Return the [X, Y] coordinate for the center point of the cell that contains the specified text.  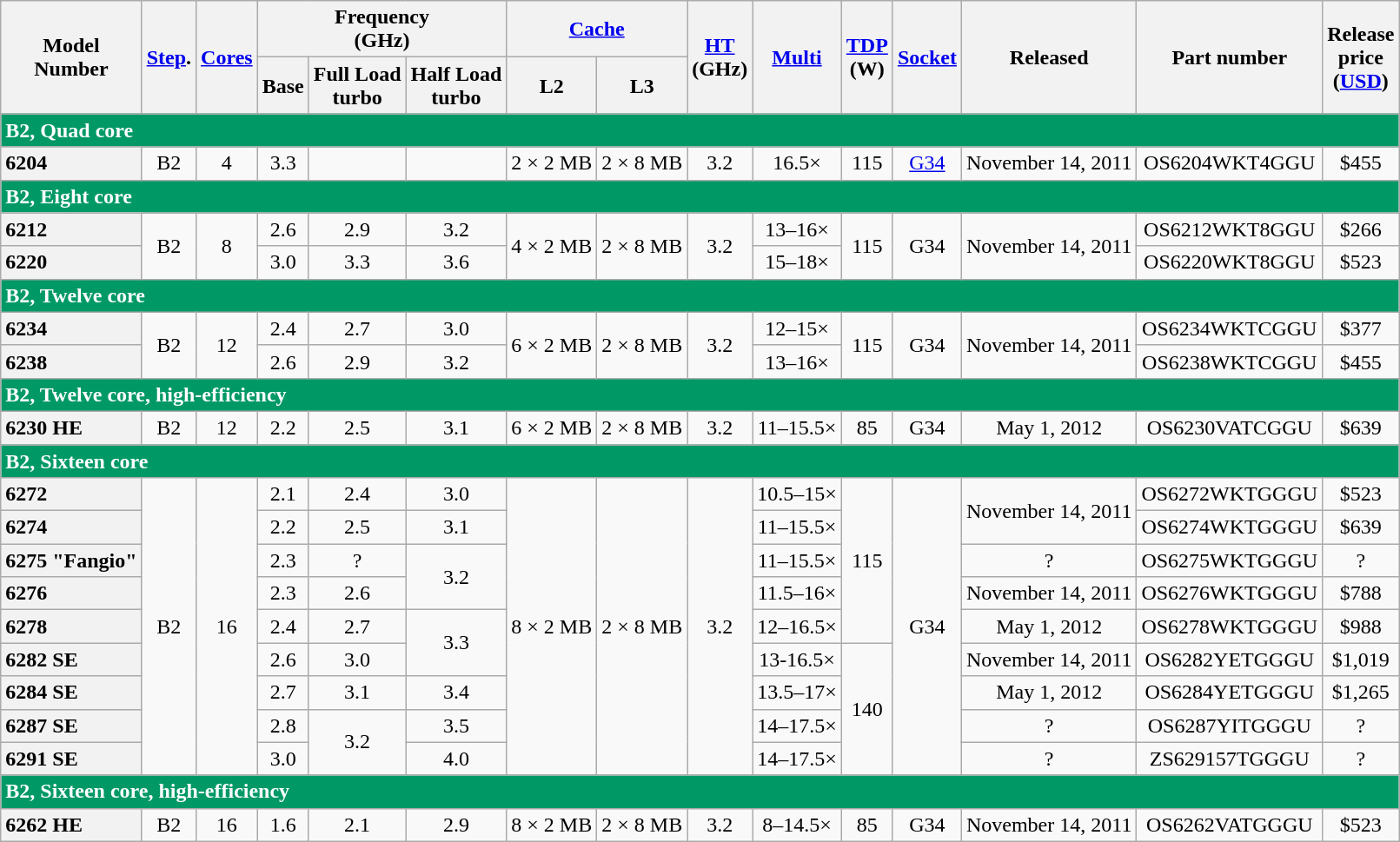
6282 SE [71, 660]
6212 [71, 229]
$788 [1361, 593]
OS6234WKTCGGU [1230, 328]
B2, Twelve core, high-efficiency [700, 394]
B2, Quad core [700, 130]
OS6276WKTGGGU [1230, 593]
$377 [1361, 328]
OS6204WKT4GGU [1230, 163]
OS6287YITGGGU [1230, 726]
HT(GHz) [720, 57]
3.5 [456, 726]
OS6230VATCGGU [1230, 428]
6287 SE [71, 726]
L3 [642, 85]
6275 "Fangio" [71, 560]
B2, Sixteen core [700, 461]
2.8 [283, 726]
15–18× [798, 262]
OS6272WKTGGGU [1230, 494]
Released [1048, 57]
B2, Sixteen core, high-efficiency [700, 792]
13.5–17× [798, 693]
OS6220WKT8GGU [1230, 262]
$266 [1361, 229]
6230 HE [71, 428]
$988 [1361, 627]
6262 HE [71, 825]
OS6212WKT8GGU [1230, 229]
$1,265 [1361, 693]
OS6282YETGGGU [1230, 660]
B2, Eight core [700, 196]
OS6262VATGGGU [1230, 825]
Cores [228, 57]
12–15× [798, 328]
8 [228, 246]
2 × 2 MB [552, 163]
$1,019 [1361, 660]
6220 [71, 262]
13-16.5× [798, 660]
3.4 [456, 693]
L2 [552, 85]
4.0 [456, 759]
4 × 2 MB [552, 246]
3.6 [456, 262]
Socket [926, 57]
140 [867, 709]
1.6 [283, 825]
6284 SE [71, 693]
OS6238WKTCGGU [1230, 361]
OS6284YETGGGU [1230, 693]
Full Loadturbo [357, 85]
B2, Twelve core [700, 295]
Base [283, 85]
12–16.5× [798, 627]
ZS629157TGGGU [1230, 759]
6274 [71, 527]
8–14.5× [798, 825]
6291 SE [71, 759]
ModelNumber [71, 57]
TDP(W) [867, 57]
4 [228, 163]
6238 [71, 361]
10.5–15× [798, 494]
6204 [71, 163]
Frequency(GHz) [382, 30]
Part number [1230, 57]
6276 [71, 593]
OS6275WKTGGGU [1230, 560]
OS6274WKTGGGU [1230, 527]
16.5× [798, 163]
OS6278WKTGGGU [1230, 627]
Cache [597, 30]
Releaseprice(USD) [1361, 57]
Multi [798, 57]
11.5–16× [798, 593]
Step. [169, 57]
Half Loadturbo [456, 85]
6278 [71, 627]
6234 [71, 328]
6272 [71, 494]
